Locate the cell with the specified text and output its [x, y] center coordinate. 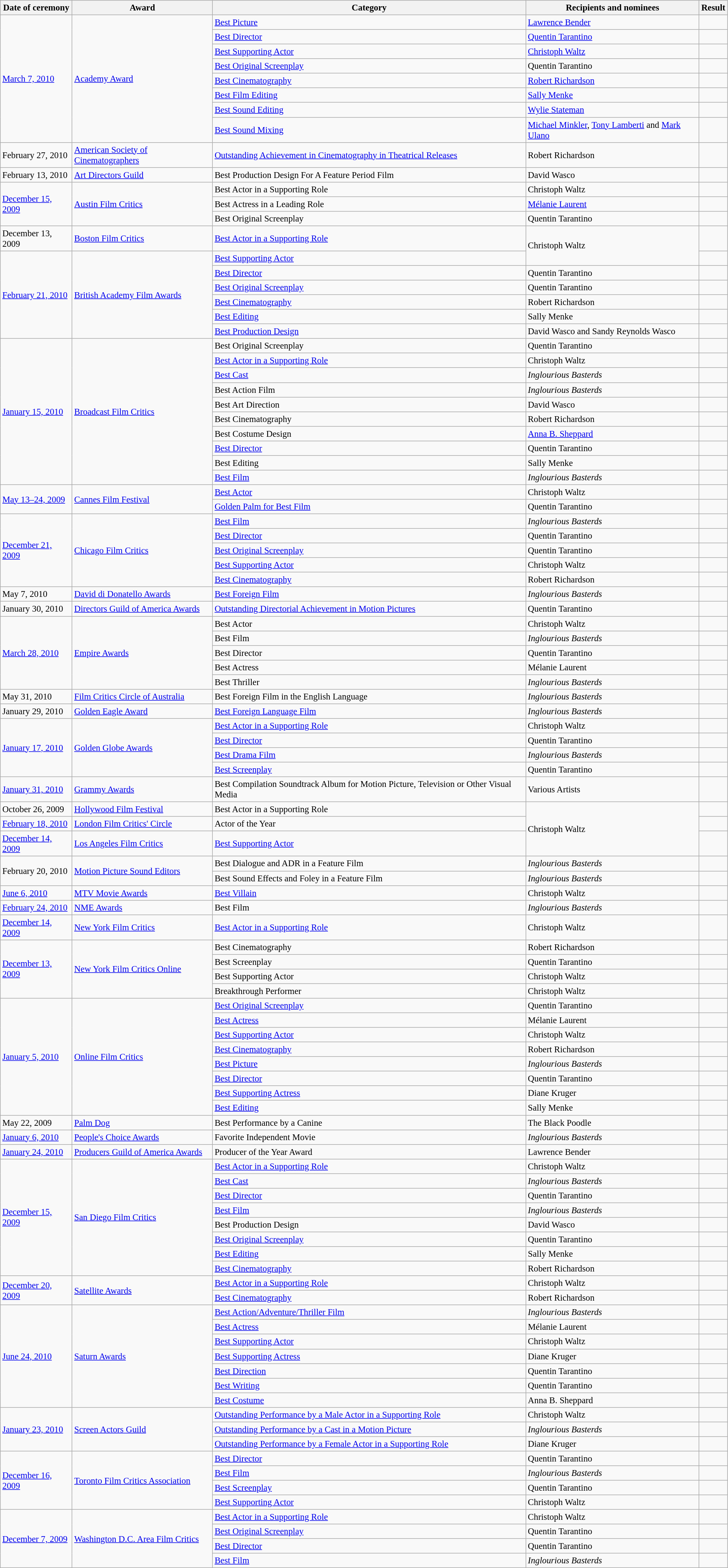
January 31, 2010 [37, 790]
Best Actress in a Leading Role [369, 204]
Broadcast Film Critics [142, 412]
Result [713, 8]
Best Writing [369, 1385]
January 29, 2010 [37, 711]
Palm Dog [142, 1123]
Best Dialogue and ADR in a Feature Film [369, 864]
Screen Actors Guild [142, 1429]
Outstanding Directorial Achievement in Motion Pictures [369, 609]
Michael Minkler, Tony Lamberti and Mark Ulano [613, 130]
Academy Award [142, 79]
January 15, 2010 [37, 412]
October 26, 2009 [37, 809]
Best Thriller [369, 682]
Outstanding Performance by a Male Actor in a Supporting Role [369, 1415]
Boston Film Critics [142, 239]
Satellite Awards [142, 1290]
Best Foreign Film in the English Language [369, 697]
Actor of the Year [369, 824]
Toronto Film Critics Association [142, 1480]
Best Sound Effects and Foley in a Feature Film [369, 878]
Breakthrough Performer [369, 991]
January 24, 2010 [37, 1152]
January 6, 2010 [37, 1137]
David Wasco and Sandy Reynolds Wasco [613, 331]
Best Costume [369, 1400]
January 30, 2010 [37, 609]
Producers Guild of America Awards [142, 1152]
Award [142, 8]
May 31, 2010 [37, 697]
December 21, 2009 [37, 551]
February 13, 2010 [37, 175]
Best Direction [369, 1371]
British Academy Film Awards [142, 295]
The Black Poodle [613, 1123]
Golden Palm for Best Film [369, 507]
NME Awards [142, 907]
Los Angeles Film Critics [142, 844]
New York Film Critics Online [142, 969]
May 7, 2010 [37, 594]
June 6, 2010 [37, 893]
Best Foreign Language Film [369, 711]
Golden Globe Awards [142, 748]
Recipients and nominees [613, 8]
Austin Film Critics [142, 204]
December 7, 2009 [37, 1539]
Washington D.C. Area Film Critics [142, 1539]
June 24, 2010 [37, 1356]
March 7, 2010 [37, 79]
Wylie Stateman [613, 110]
Motion Picture Sound Editors [142, 871]
Best Art Direction [369, 405]
February 27, 2010 [37, 155]
Best Production Design For A Feature Period Film [369, 175]
Golden Eagle Award [142, 711]
Chicago Film Critics [142, 551]
Hollywood Film Festival [142, 809]
Best Foreign Film [369, 594]
Best Sound Mixing [369, 130]
February 20, 2010 [37, 871]
May 22, 2009 [37, 1123]
Outstanding Achievement in Cinematography in Theatrical Releases [369, 155]
MTV Movie Awards [142, 893]
Best Performance by a Canine [369, 1123]
Directors Guild of America Awards [142, 609]
January 17, 2010 [37, 748]
February 24, 2010 [37, 907]
Best Compilation Soundtrack Album for Motion Picture, Television or Other Visual Media [369, 790]
San Diego Film Critics [142, 1217]
London Film Critics' Circle [142, 824]
Best Action/Adventure/Thriller Film [369, 1312]
December 20, 2009 [37, 1290]
February 18, 2010 [37, 824]
Film Critics Circle of Australia [142, 697]
Empire Awards [142, 653]
March 28, 2010 [37, 653]
Saturn Awards [142, 1356]
Best Action Film [369, 390]
Date of ceremony [37, 8]
Various Artists [613, 790]
People's Choice Awards [142, 1137]
Best Costume Design [369, 434]
January 5, 2010 [37, 1057]
February 21, 2010 [37, 295]
Favorite Independent Movie [369, 1137]
David di Donatello Awards [142, 594]
Best Drama Film [369, 755]
Category [369, 8]
Best Sound Editing [369, 110]
Producer of the Year Award [369, 1152]
May 13–24, 2009 [37, 499]
Online Film Critics [142, 1057]
January 23, 2010 [37, 1429]
Best Film Editing [369, 95]
Art Directors Guild [142, 175]
New York Film Critics [142, 927]
American Society of Cinematographers [142, 155]
December 16, 2009 [37, 1480]
Best Villain [369, 893]
Outstanding Performance by a Cast in a Motion Picture [369, 1429]
Outstanding Performance by a Female Actor in a Supporting Role [369, 1444]
Cannes Film Festival [142, 499]
Grammy Awards [142, 790]
